Scan for the cell matching the given text and deliver its (X, Y) coordinate at center. 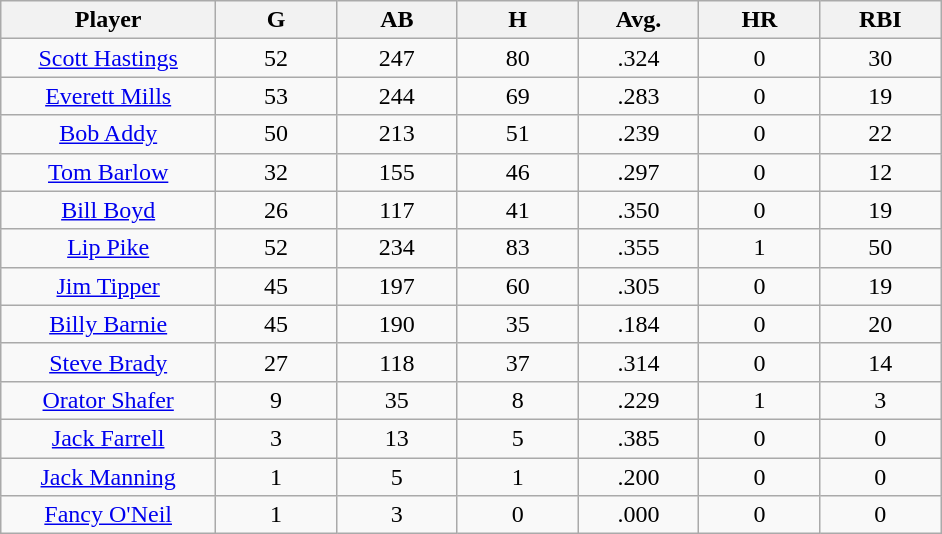
.305 (638, 286)
AB (396, 20)
Fancy O'Neil (108, 515)
Jim Tipper (108, 286)
20 (880, 324)
.314 (638, 362)
.283 (638, 96)
Orator Shafer (108, 400)
Player (108, 20)
H (518, 20)
.355 (638, 248)
53 (276, 96)
37 (518, 362)
197 (396, 286)
190 (396, 324)
Bob Addy (108, 134)
12 (880, 172)
46 (518, 172)
Billy Barnie (108, 324)
27 (276, 362)
RBI (880, 20)
8 (518, 400)
.184 (638, 324)
.350 (638, 210)
.297 (638, 172)
Bill Boyd (108, 210)
9 (276, 400)
32 (276, 172)
.200 (638, 477)
118 (396, 362)
26 (276, 210)
51 (518, 134)
HR (760, 20)
22 (880, 134)
.229 (638, 400)
213 (396, 134)
Jack Farrell (108, 438)
60 (518, 286)
247 (396, 58)
80 (518, 58)
14 (880, 362)
117 (396, 210)
G (276, 20)
.385 (638, 438)
.324 (638, 58)
Everett Mills (108, 96)
30 (880, 58)
Lip Pike (108, 248)
Steve Brady (108, 362)
83 (518, 248)
69 (518, 96)
.000 (638, 515)
41 (518, 210)
155 (396, 172)
Tom Barlow (108, 172)
Jack Manning (108, 477)
234 (396, 248)
Avg. (638, 20)
.239 (638, 134)
13 (396, 438)
244 (396, 96)
Scott Hastings (108, 58)
